Output the [x, y] coordinate of the center of the cell containing the given text.  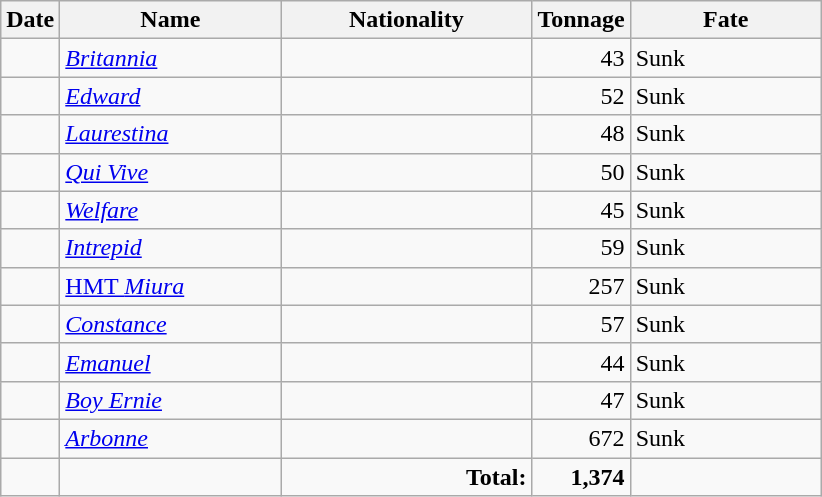
Constance [170, 324]
Emanuel [170, 362]
Fate [726, 20]
1,374 [581, 477]
Total: [406, 477]
Tonnage [581, 20]
Boy Ernie [170, 400]
Intrepid [170, 248]
672 [581, 438]
57 [581, 324]
43 [581, 58]
50 [581, 172]
45 [581, 210]
Name [170, 20]
257 [581, 286]
HMT Miura [170, 286]
Britannia [170, 58]
Edward [170, 96]
44 [581, 362]
48 [581, 134]
Welfare [170, 210]
59 [581, 248]
Nationality [406, 20]
Date [30, 20]
52 [581, 96]
Qui Vive [170, 172]
Laurestina [170, 134]
47 [581, 400]
Arbonne [170, 438]
